Scan for the cell matching the given text and deliver its [x, y] coordinate at center. 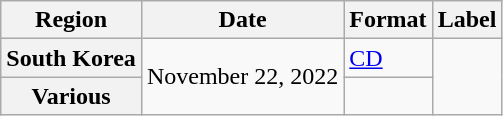
Region [72, 20]
November 22, 2022 [242, 77]
Label [467, 20]
Format [388, 20]
Date [242, 20]
Various [72, 96]
CD [388, 58]
South Korea [72, 58]
